Return the [x, y] coordinate for the center point of the cell that contains the specified text.  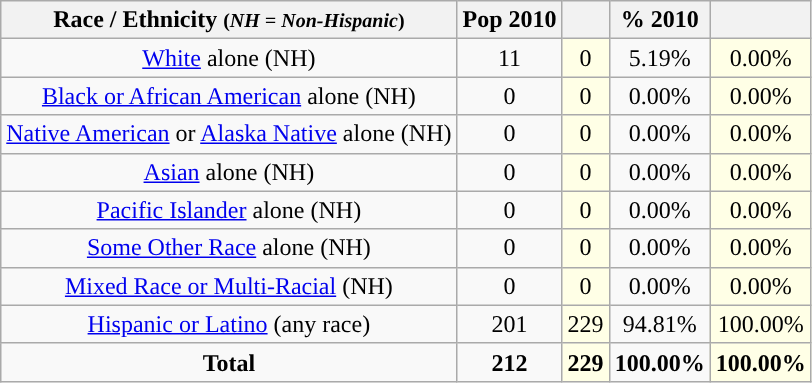
94.81% [660, 324]
Pacific Islander alone (NH) [229, 210]
Hispanic or Latino (any race) [229, 324]
Total [229, 362]
201 [510, 324]
Asian alone (NH) [229, 172]
11 [510, 58]
5.19% [660, 58]
Mixed Race or Multi-Racial (NH) [229, 286]
212 [510, 362]
White alone (NH) [229, 58]
Some Other Race alone (NH) [229, 248]
% 2010 [660, 20]
Black or African American alone (NH) [229, 96]
Pop 2010 [510, 20]
Native American or Alaska Native alone (NH) [229, 134]
Race / Ethnicity (NH = Non-Hispanic) [229, 20]
